Extract the [x, y] coordinate from the center of the cell holding the provided text.  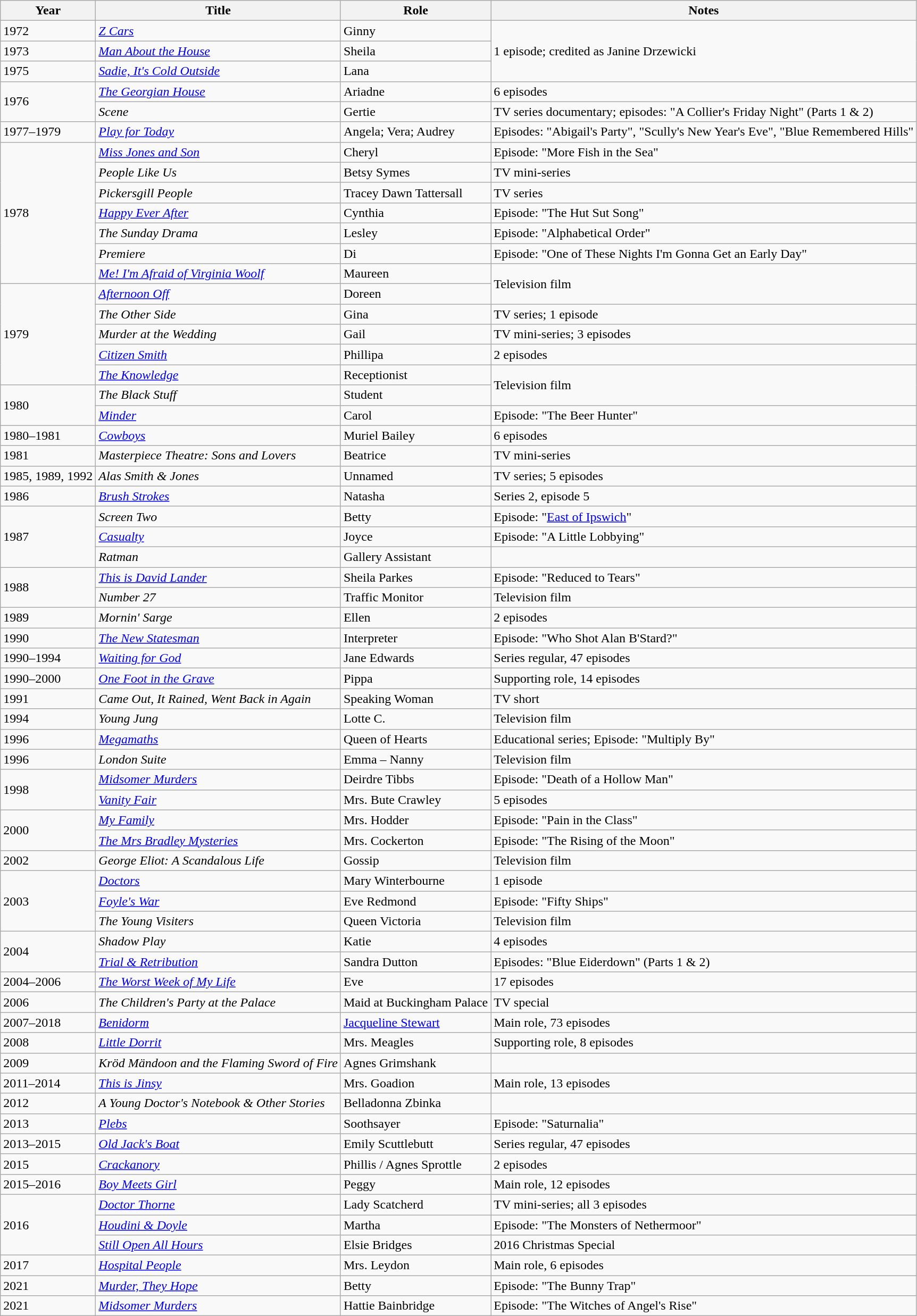
Main role, 13 episodes [704, 1083]
Notes [704, 11]
2013–2015 [48, 1144]
Ariadne [415, 91]
Sadie, It's Cold Outside [218, 71]
Episode: "The Beer Hunter" [704, 415]
1975 [48, 71]
Lotte C. [415, 719]
Episode: "Death of a Hollow Man" [704, 779]
TV series [704, 192]
Doctors [218, 881]
People Like Us [218, 172]
Ginny [415, 31]
The Other Side [218, 314]
17 episodes [704, 982]
Little Dorrit [218, 1043]
Gail [415, 334]
Series 2, episode 5 [704, 496]
1973 [48, 51]
Casualty [218, 537]
2013 [48, 1124]
Queen Victoria [415, 921]
The Mrs Bradley Mysteries [218, 840]
Man About the House [218, 51]
Old Jack's Boat [218, 1144]
Boy Meets Girl [218, 1184]
Educational series; Episode: "Multiply By" [704, 739]
The New Statesman [218, 638]
Betsy Symes [415, 172]
Episode: "Alphabetical Order" [704, 233]
Happy Ever After [218, 213]
Sandra Dutton [415, 962]
Mrs. Meagles [415, 1043]
Pickersgill People [218, 192]
Gertie [415, 112]
Supporting role, 8 episodes [704, 1043]
A Young Doctor's Notebook & Other Stories [218, 1103]
1991 [48, 699]
1989 [48, 618]
Deirdre Tibbs [415, 779]
Mrs. Hodder [415, 820]
Megamaths [218, 739]
Interpreter [415, 638]
2002 [48, 860]
Tracey Dawn Tattersall [415, 192]
Episode: "Fifty Ships" [704, 901]
Brush Strokes [218, 496]
2003 [48, 901]
Katie [415, 942]
Foyle's War [218, 901]
TV series; 1 episode [704, 314]
2004 [48, 952]
2016 [48, 1225]
Lady Scatcherd [415, 1204]
Houdini & Doyle [218, 1225]
TV mini-series; 3 episodes [704, 334]
Episode: "A Little Lobbying" [704, 537]
Alas Smith & Jones [218, 476]
2011–2014 [48, 1083]
Number 27 [218, 598]
Shadow Play [218, 942]
1979 [48, 334]
Traffic Monitor [415, 598]
Maureen [415, 274]
2017 [48, 1265]
Benidorm [218, 1022]
Episode: "Pain in the Class" [704, 820]
1986 [48, 496]
1 episode [704, 881]
Natasha [415, 496]
1 episode; credited as Janine Drzewicki [704, 51]
Gossip [415, 860]
Murder at the Wedding [218, 334]
Eve [415, 982]
Eve Redmond [415, 901]
Episode: "More Fish in the Sea" [704, 152]
Mrs. Leydon [415, 1265]
My Family [218, 820]
Role [415, 11]
Main role, 6 episodes [704, 1265]
Gina [415, 314]
Agnes Grimshank [415, 1063]
Young Jung [218, 719]
TV special [704, 1002]
Title [218, 11]
Came Out, It Rained, Went Back in Again [218, 699]
Peggy [415, 1184]
Episode: "Reduced to Tears" [704, 577]
Jacqueline Stewart [415, 1022]
2015 [48, 1164]
Episode: "East of Ipswich" [704, 516]
Episode: "Who Shot Alan B'Stard?" [704, 638]
Phillis / Agnes Sprottle [415, 1164]
2004–2006 [48, 982]
1990 [48, 638]
This is Jinsy [218, 1083]
Ellen [415, 618]
This is David Lander [218, 577]
Minder [218, 415]
1976 [48, 102]
Citizen Smith [218, 355]
Mrs. Cockerton [415, 840]
2007–2018 [48, 1022]
2009 [48, 1063]
1980 [48, 405]
London Suite [218, 759]
Miss Jones and Son [218, 152]
Jane Edwards [415, 658]
Cheryl [415, 152]
Phillipa [415, 355]
1990–1994 [48, 658]
Doctor Thorne [218, 1204]
George Eliot: A Scandalous Life [218, 860]
Hospital People [218, 1265]
Beatrice [415, 456]
The Black Stuff [218, 395]
Masterpiece Theatre: Sons and Lovers [218, 456]
The Sunday Drama [218, 233]
Episode: "The Witches of Angel's Rise" [704, 1306]
Episode: "Saturnalia" [704, 1124]
2016 Christmas Special [704, 1245]
TV mini-series; all 3 episodes [704, 1204]
Vanity Fair [218, 800]
Premiere [218, 254]
Z Cars [218, 31]
The Children's Party at the Palace [218, 1002]
Emma – Nanny [415, 759]
2015–2016 [48, 1184]
Elsie Bridges [415, 1245]
Afternoon Off [218, 294]
1990–2000 [48, 678]
The Georgian House [218, 91]
Episode: "The Rising of the Moon" [704, 840]
Still Open All Hours [218, 1245]
TV short [704, 699]
5 episodes [704, 800]
Episode: "One of These Nights I'm Gonna Get an Early Day" [704, 254]
1994 [48, 719]
1988 [48, 587]
1981 [48, 456]
Joyce [415, 537]
Hattie Bainbridge [415, 1306]
Me! I'm Afraid of Virginia Woolf [218, 274]
1998 [48, 790]
Crackanory [218, 1164]
Supporting role, 14 episodes [704, 678]
Episode: "The Bunny Trap" [704, 1286]
Soothsayer [415, 1124]
1972 [48, 31]
Kröd Mändoon and the Flaming Sword of Fire [218, 1063]
Waiting for God [218, 658]
Receptionist [415, 375]
2006 [48, 1002]
Year [48, 11]
Murder, They Hope [218, 1286]
2008 [48, 1043]
Lesley [415, 233]
Sheila [415, 51]
The Knowledge [218, 375]
4 episodes [704, 942]
Queen of Hearts [415, 739]
Ratman [218, 557]
The Worst Week of My Life [218, 982]
Emily Scuttlebutt [415, 1144]
1980–1981 [48, 435]
One Foot in the Grave [218, 678]
Angela; Vera; Audrey [415, 132]
Mrs. Bute Crawley [415, 800]
1985, 1989, 1992 [48, 476]
Episodes: "Abigail's Party", "Scully's New Year's Eve", "Blue Remembered Hills" [704, 132]
Episode: "The Hut Sut Song" [704, 213]
The Young Visiters [218, 921]
Episode: "The Monsters of Nethermoor" [704, 1225]
Play for Today [218, 132]
Screen Two [218, 516]
Trial & Retribution [218, 962]
Muriel Bailey [415, 435]
1978 [48, 213]
TV series documentary; episodes: "A Collier's Friday Night" (Parts 1 & 2) [704, 112]
Belladonna Zbinka [415, 1103]
Speaking Woman [415, 699]
Episodes: "Blue Eiderdown" (Parts 1 & 2) [704, 962]
2000 [48, 830]
TV series; 5 episodes [704, 476]
Main role, 12 episodes [704, 1184]
Sheila Parkes [415, 577]
Doreen [415, 294]
2012 [48, 1103]
Carol [415, 415]
Mrs. Goadion [415, 1083]
Lana [415, 71]
1977–1979 [48, 132]
Di [415, 254]
Mornin' Sarge [218, 618]
1987 [48, 537]
Mary Winterbourne [415, 881]
Cowboys [218, 435]
Gallery Assistant [415, 557]
Unnamed [415, 476]
Main role, 73 episodes [704, 1022]
Pippa [415, 678]
Martha [415, 1225]
Plebs [218, 1124]
Student [415, 395]
Maid at Buckingham Palace [415, 1002]
Scene [218, 112]
Cynthia [415, 213]
